Locate the cell with the specified text and output its (x, y) center coordinate. 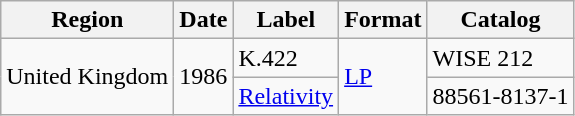
Format (383, 20)
Relativity (286, 96)
WISE 212 (500, 58)
88561-8137-1 (500, 96)
Catalog (500, 20)
K.422 (286, 58)
Label (286, 20)
Date (204, 20)
1986 (204, 77)
United Kingdom (88, 77)
LP (383, 77)
Region (88, 20)
